Identify which cell holds the provided text, then report its (X, Y) central coordinate. 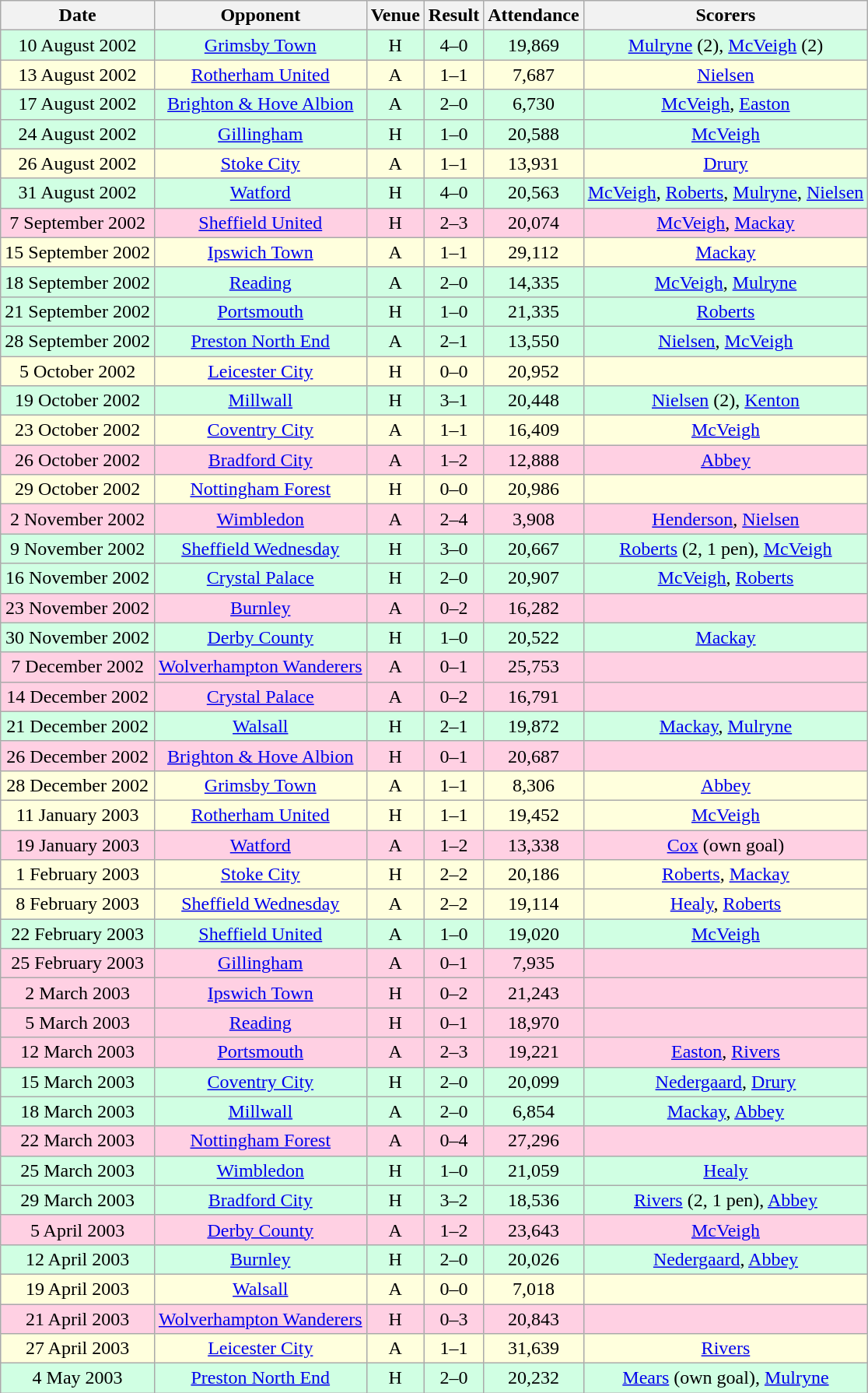
20,907 (534, 578)
Scorers (726, 16)
Nielsen, McVeigh (726, 341)
15 September 2002 (78, 252)
18 September 2002 (78, 282)
29 March 2003 (78, 1200)
20,186 (534, 875)
21 April 2003 (78, 1319)
22 February 2003 (78, 934)
McVeigh, Roberts (726, 578)
12,888 (534, 460)
Nedergaard, Drury (726, 1082)
McVeigh, Mulryne (726, 282)
20,074 (534, 223)
2 March 2003 (78, 993)
23 October 2002 (78, 430)
7,018 (534, 1289)
25 March 2003 (78, 1170)
21,243 (534, 993)
16,409 (534, 430)
10 August 2002 (78, 45)
McVeigh, Roberts, Mulryne, Nielsen (726, 193)
7 September 2002 (78, 223)
28 December 2002 (78, 785)
19,452 (534, 815)
16 November 2002 (78, 578)
21 September 2002 (78, 311)
19,221 (534, 1052)
Rivers (2, 1 pen), Abbey (726, 1200)
7 December 2002 (78, 667)
Date (78, 16)
Attendance (534, 16)
3–1 (453, 401)
18,536 (534, 1200)
5 October 2002 (78, 371)
18,970 (534, 1023)
17 August 2002 (78, 104)
19 October 2002 (78, 401)
Mackay, Abbey (726, 1111)
Easton, Rivers (726, 1052)
5 March 2003 (78, 1023)
20,843 (534, 1319)
Nedergaard, Abbey (726, 1259)
21 December 2002 (78, 726)
6,730 (534, 104)
7,687 (534, 75)
28 September 2002 (78, 341)
7,935 (534, 963)
0–3 (453, 1319)
21,335 (534, 311)
1 February 2003 (78, 875)
McVeigh, Easton (726, 104)
Mackay, Mulryne (726, 726)
Mulryne (2), McVeigh (2) (726, 45)
20,687 (534, 756)
27 April 2003 (78, 1349)
18 March 2003 (78, 1111)
20,563 (534, 193)
23,643 (534, 1230)
20,448 (534, 401)
16,282 (534, 608)
29,112 (534, 252)
Nielsen (726, 75)
13,338 (534, 844)
Roberts (2, 1 pen), McVeigh (726, 549)
0–4 (453, 1141)
21,059 (534, 1170)
31,639 (534, 1349)
3–2 (453, 1200)
20,232 (534, 1378)
4 May 2003 (78, 1378)
14 December 2002 (78, 696)
19 April 2003 (78, 1289)
30 November 2002 (78, 637)
29 October 2002 (78, 489)
25,753 (534, 667)
12 April 2003 (78, 1259)
Healy, Roberts (726, 904)
11 January 2003 (78, 815)
26 October 2002 (78, 460)
Drury (726, 163)
14,335 (534, 282)
Cox (own goal) (726, 844)
20,588 (534, 134)
20,522 (534, 637)
19,020 (534, 934)
3,908 (534, 519)
19,114 (534, 904)
Venue (395, 16)
12 March 2003 (78, 1052)
Roberts (726, 311)
19,872 (534, 726)
5 April 2003 (78, 1230)
2–4 (453, 519)
13,931 (534, 163)
13,550 (534, 341)
McVeigh, Mackay (726, 223)
22 March 2003 (78, 1141)
Result (453, 16)
23 November 2002 (78, 608)
2 November 2002 (78, 519)
Nielsen (2), Kenton (726, 401)
26 December 2002 (78, 756)
8,306 (534, 785)
Roberts, Mackay (726, 875)
20,667 (534, 549)
20,099 (534, 1082)
Healy (726, 1170)
15 March 2003 (78, 1082)
9 November 2002 (78, 549)
25 February 2003 (78, 963)
27,296 (534, 1141)
Henderson, Nielsen (726, 519)
20,986 (534, 489)
19,869 (534, 45)
16,791 (534, 696)
Opponent (260, 16)
13 August 2002 (78, 75)
24 August 2002 (78, 134)
20,026 (534, 1259)
20,952 (534, 371)
Rivers (726, 1349)
31 August 2002 (78, 193)
19 January 2003 (78, 844)
8 February 2003 (78, 904)
6,854 (534, 1111)
Mears (own goal), Mulryne (726, 1378)
3–0 (453, 549)
26 August 2002 (78, 163)
